Determine the (x, y) coordinate at the center of the cell enclosing the given text.  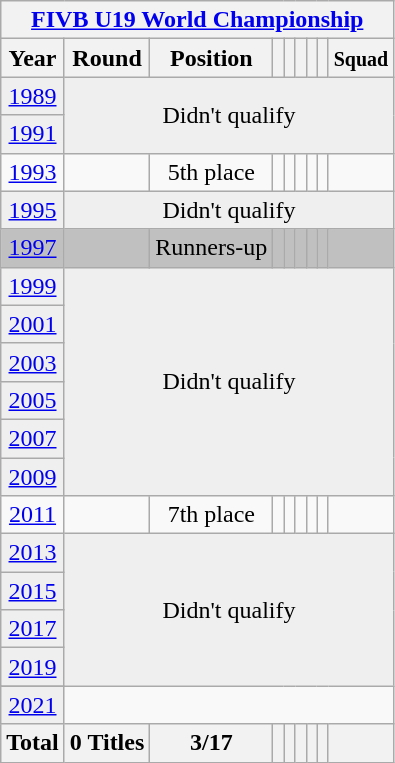
2003 (33, 362)
Squad (361, 58)
2015 (33, 591)
1997 (33, 248)
1999 (33, 286)
2005 (33, 400)
Position (212, 58)
1995 (33, 210)
2009 (33, 477)
FIVB U19 World Championship (198, 20)
2001 (33, 324)
5th place (212, 172)
1989 (33, 96)
2017 (33, 629)
2011 (33, 515)
1993 (33, 172)
Runners-up (212, 248)
Total (33, 743)
3/17 (212, 743)
Round (107, 58)
7th place (212, 515)
0 Titles (107, 743)
2019 (33, 667)
1991 (33, 134)
2013 (33, 553)
2021 (33, 705)
2007 (33, 438)
Year (33, 58)
